Output the (X, Y) coordinate of the center of the cell containing the given text.  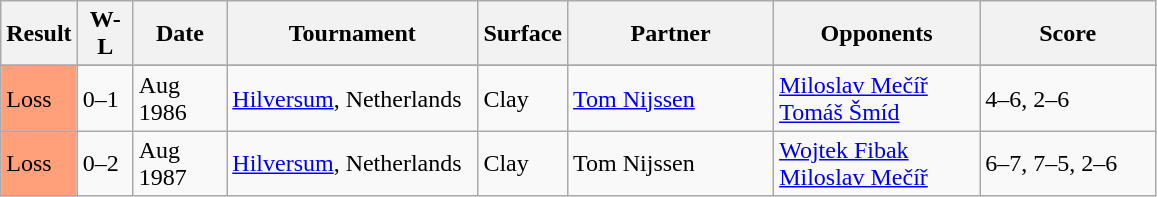
6–7, 7–5, 2–6 (1068, 164)
Date (180, 34)
Aug 1987 (180, 164)
Partner (671, 34)
4–6, 2–6 (1068, 98)
Wojtek Fibak Miloslav Mečíř (877, 164)
0–2 (105, 164)
Opponents (877, 34)
Score (1068, 34)
Miloslav Mečíř Tomáš Šmíd (877, 98)
Tournament (352, 34)
W-L (105, 34)
0–1 (105, 98)
Result (39, 34)
Surface (523, 34)
Aug 1986 (180, 98)
